Return the [X, Y] coordinate for the center point of the cell that contains the specified text.  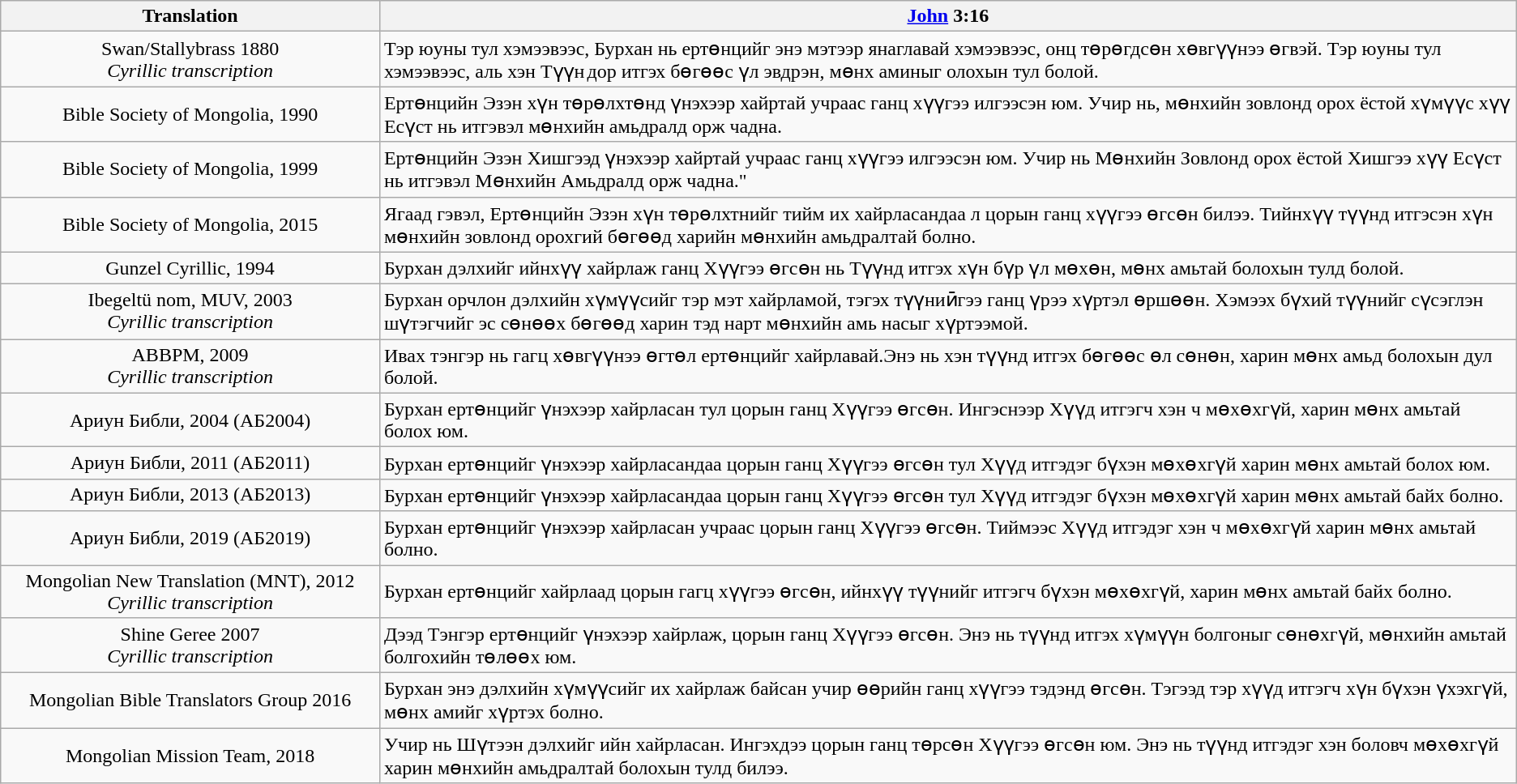
Бурхан дэлхийг ийнхүү хайрлаж ганц Хүүгээ өгсөн нь Түүнд итгэх хүн бүр үл мөхөн, мөнх амьтай болохын тулд болой. [948, 268]
Shine Geree 2007 Cyrillic transcription [190, 646]
Бурхан ертөнцийг үнэхээр хайрласандаа цорын ганц Хүүгээ өгсөн тул Хүүд итгэдэг бүхэн мөхөхгүй харин мөнх амьтай байх болно. [948, 495]
Translation [190, 16]
Дээд Тэнгэр ертөнцийг үнэхээр хайрлаж, цорын ганц Хүүгээ өгсөн. Энэ нь түүнд итгэх хүмүүн болгоныг сөнөхгүй, мөнхийн амьтай болгохийн төлөөх юм. [948, 646]
Gunzel Cyrillic, 1994 [190, 268]
Бурхан ертөнцийг үнэхээр хайрласан учраас цорын ганц Хүүгээ өгсөн. Тиймээс Хүүд итгэдэг хэн ч мөхөхгүй харин мөнх амьтай болно. [948, 538]
Swan/Stallybrass 1880 Cyrillic transcription [190, 59]
Ариун Библи, 2011 (АБ2011) [190, 463]
Bible Society of Mongolia, 2015 [190, 224]
Бурхан ертөнцийг үнэхээр хайрласан тул цорын ганц Хүүгээ өгсөн. Ингэснээр Хүүд итгэгч хэн ч мөхөхгүй, харин мөнх амьтай болох юм. [948, 420]
Ивах тэнгэр нь гагц хөвгүүнээ өгтөл ертөнцийг хайрлавай.Энэ нь хэн түүнд итгэх бөгөөс өл сөнөн, харин мөнх амьд болохын дул болой. [948, 366]
Mongolian New Translation (MNT), 2012 Cyrillic transcription [190, 591]
Ibegeltü nom, MUV, 2003Cyrillic transcription [190, 312]
Ариун Библи, 2019 (АБ2019) [190, 538]
Bible Society of Mongolia, 1999 [190, 169]
Mongolian Mission Team, 2018 [190, 756]
Bible Society of Mongolia, 1990 [190, 114]
Ариун Библи, 2004 (АБ2004) [190, 420]
Ариун Библи, 2013 (АБ2013) [190, 495]
John 3:16 [948, 16]
Бурхан ертөнцийг хайрлаад цорын гагц хүүгээ өгсөн, ийнхүү түүнийг итгэгч бүхэн мөхөхгүй, харин мөнх амьтай байх болно. [948, 591]
ABBPM, 2009Cyrillic transcription [190, 366]
Бурхан ертөнцийг үнэхээр хайрласандаа цорын ганц Хүүгээ өгсөн тул Хүүд итгэдэг бүхэн мөхөхгүй харин мөнх амьтай болох юм. [948, 463]
Mongolian Bible Translators Group 2016 [190, 701]
